Search for the cell housing the specified text and yield its [x, y] center coordinate. 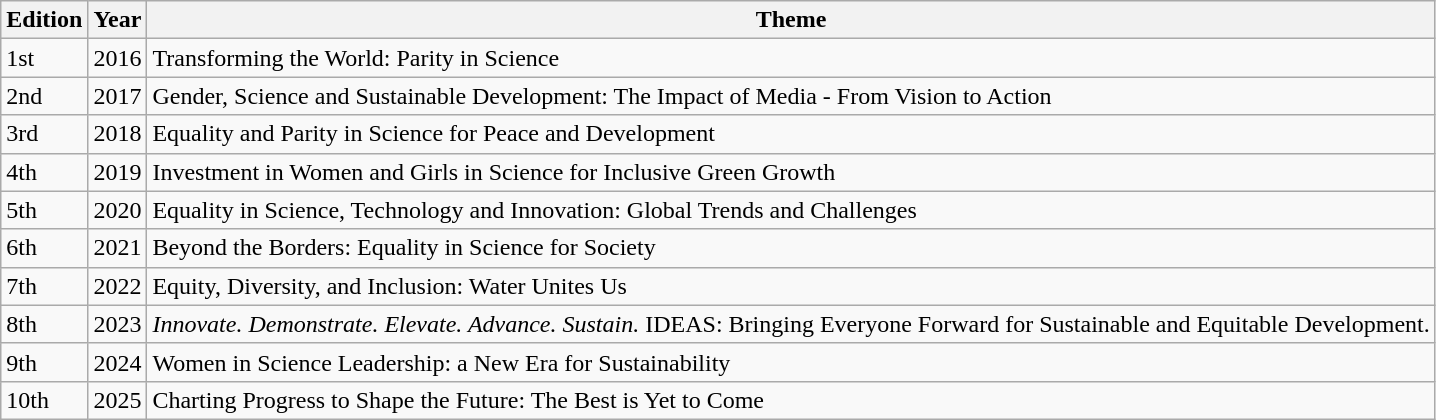
Women in Science Leadership: a New Era for Sustainability [791, 362]
Transforming the World: Parity in Science [791, 58]
Equality in Science, Technology and Innovation: Global Trends and Challenges [791, 210]
Gender, Science and Sustainable Development: The Impact of Media - From Vision to Action [791, 96]
2024 [118, 362]
2017 [118, 96]
Year [118, 20]
7th [44, 286]
2nd [44, 96]
8th [44, 324]
Edition [44, 20]
1st [44, 58]
5th [44, 210]
Equity, Diversity, and Inclusion: Water Unites Us [791, 286]
2020 [118, 210]
2021 [118, 248]
6th [44, 248]
2016 [118, 58]
Theme [791, 20]
3rd [44, 134]
2018 [118, 134]
2025 [118, 400]
2023 [118, 324]
2019 [118, 172]
4th [44, 172]
Equality and Parity in Science for Peace and Development [791, 134]
10th [44, 400]
9th [44, 362]
Charting Progress to Shape the Future: The Best is Yet to Come [791, 400]
Beyond the Borders: Equality in Science for Society [791, 248]
Innovate. Demonstrate. Elevate. Advance. Sustain. IDEAS: Bringing Everyone Forward for Sustainable and Equitable Development. [791, 324]
2022 [118, 286]
Investment in Women and Girls in Science for Inclusive Green Growth [791, 172]
